Find where the given text appears and provide that cell's center as [X, Y] coordinate. 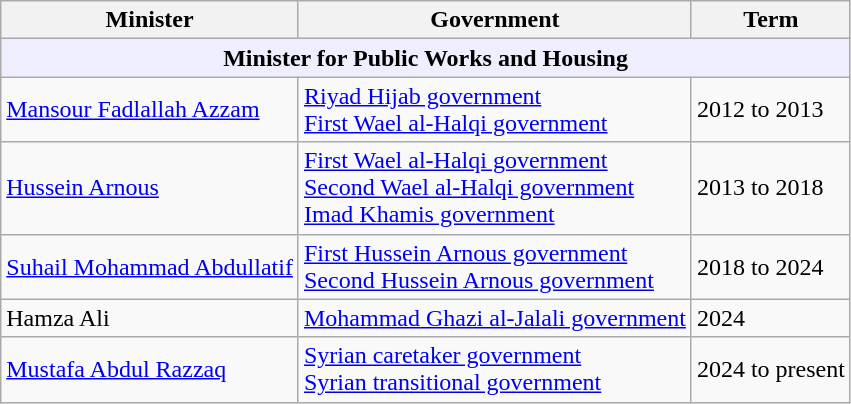
Minister for Public Works and Housing [426, 58]
Syrian caretaker governmentSyrian transitional government [494, 370]
Term [770, 20]
2018 to 2024 [770, 266]
Minister [150, 20]
Suhail Mohammad Abdullatif [150, 266]
Hamza Ali [150, 318]
Mansour Fadlallah Azzam [150, 110]
Mohammad Ghazi al-Jalali government [494, 318]
Hussein Arnous [150, 188]
First Wael al-Halqi governmentSecond Wael al-Halqi governmentImad Khamis government [494, 188]
2024 [770, 318]
2012 to 2013 [770, 110]
Riyad Hijab governmentFirst Wael al-Halqi government [494, 110]
2013 to 2018 [770, 188]
First Hussein Arnous governmentSecond Hussein Arnous government [494, 266]
Mustafa Abdul Razzaq [150, 370]
2024 to present [770, 370]
Government [494, 20]
